Search for the cell housing the specified text and yield its (x, y) center coordinate. 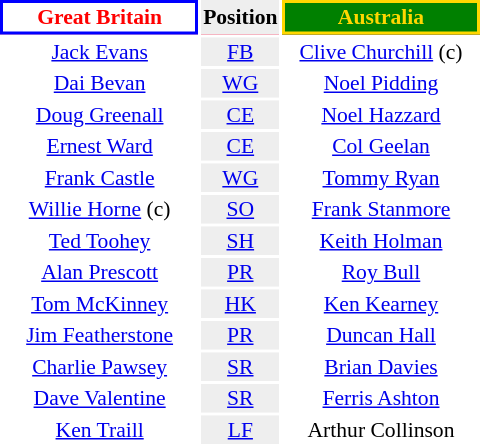
Ernest Ward (100, 146)
Noel Hazzard (381, 114)
Position (240, 17)
HK (240, 304)
Ken Kearney (381, 304)
SH (240, 240)
Charlie Pawsey (100, 366)
Noel Pidding (381, 83)
Doug Greenall (100, 114)
Dai Bevan (100, 83)
Frank Castle (100, 178)
Tommy Ryan (381, 178)
Willie Horne (c) (100, 209)
Tom McKinney (100, 304)
Brian Davies (381, 366)
Col Geelan (381, 146)
FB (240, 52)
Jack Evans (100, 52)
Ferris Ashton (381, 398)
Ted Toohey (100, 240)
SO (240, 209)
Australia (381, 17)
Great Britain (100, 17)
Frank Stanmore (381, 209)
Keith Holman (381, 240)
Roy Bull (381, 272)
LF (240, 430)
Arthur Collinson (381, 430)
Duncan Hall (381, 335)
Jim Featherstone (100, 335)
Alan Prescott (100, 272)
Dave Valentine (100, 398)
Ken Traill (100, 430)
Clive Churchill (c) (381, 52)
